Scan for the cell matching the given text and deliver its (X, Y) coordinate at center. 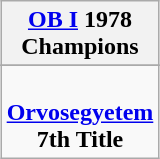
OB I 1978Champions (80, 34)
Orvosegyetem7th Title (80, 112)
